Pinpoint the cell where the given text exists, returning its (X, Y) midpoint coordinate. 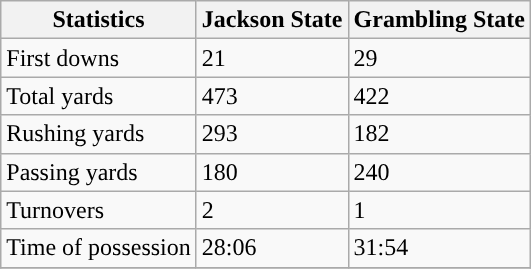
31:54 (439, 248)
Passing yards (99, 172)
182 (439, 134)
Grambling State (439, 20)
Statistics (99, 20)
Total yards (99, 96)
1 (439, 210)
Jackson State (272, 20)
29 (439, 58)
2 (272, 210)
473 (272, 96)
293 (272, 134)
Rushing yards (99, 134)
240 (439, 172)
First downs (99, 58)
Time of possession (99, 248)
Turnovers (99, 210)
422 (439, 96)
21 (272, 58)
180 (272, 172)
28:06 (272, 248)
